Determine the [x, y] coordinate at the center of the cell enclosing the given text.  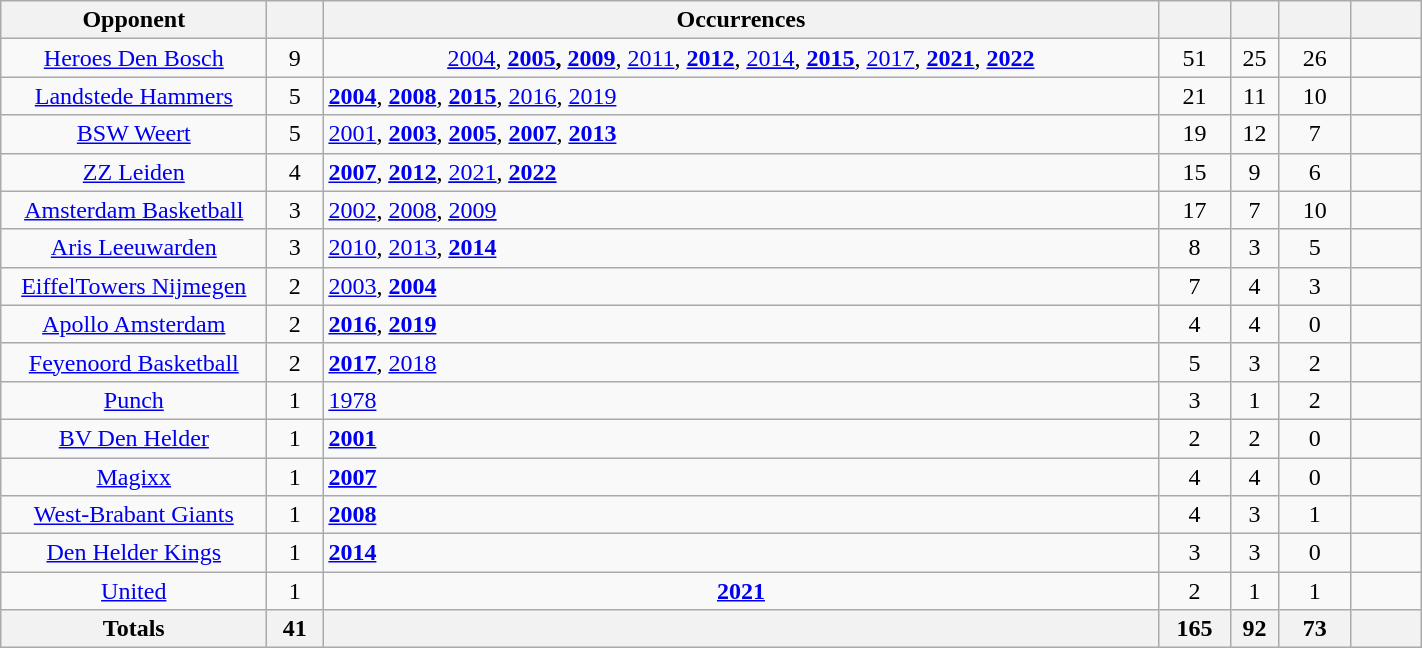
Aris Leeuwarden [134, 248]
2016, 2019 [741, 324]
2014 [741, 553]
Apollo Amsterdam [134, 324]
Punch [134, 400]
BSW Weert [134, 134]
EiffelTowers Nijmegen [134, 286]
United [134, 591]
165 [1194, 629]
2004, 2005, 2009, 2011, 2012, 2014, 2015, 2017, 2021, 2022 [741, 58]
2008 [741, 515]
2021 [741, 591]
2001 [741, 438]
6 [1314, 172]
2010, 2013, 2014 [741, 248]
2007, 2012, 2021, 2022 [741, 172]
1978 [741, 400]
Landstede Hammers [134, 96]
21 [1194, 96]
25 [1254, 58]
11 [1254, 96]
Heroes Den Bosch [134, 58]
12 [1254, 134]
Feyenoord Basketball [134, 362]
2003, 2004 [741, 286]
26 [1314, 58]
Den Helder Kings [134, 553]
West-Brabant Giants [134, 515]
92 [1254, 629]
2002, 2008, 2009 [741, 210]
ZZ Leiden [134, 172]
2007 [741, 477]
17 [1194, 210]
Amsterdam Basketball [134, 210]
2017, 2018 [741, 362]
Magixx [134, 477]
Totals [134, 629]
Opponent [134, 20]
51 [1194, 58]
15 [1194, 172]
2004, 2008, 2015, 2016, 2019 [741, 96]
19 [1194, 134]
BV Den Helder [134, 438]
73 [1314, 629]
41 [295, 629]
Occurrences [741, 20]
8 [1194, 248]
2001, 2003, 2005, 2007, 2013 [741, 134]
